Determine the (x, y) coordinate at the center of the cell enclosing the given text.  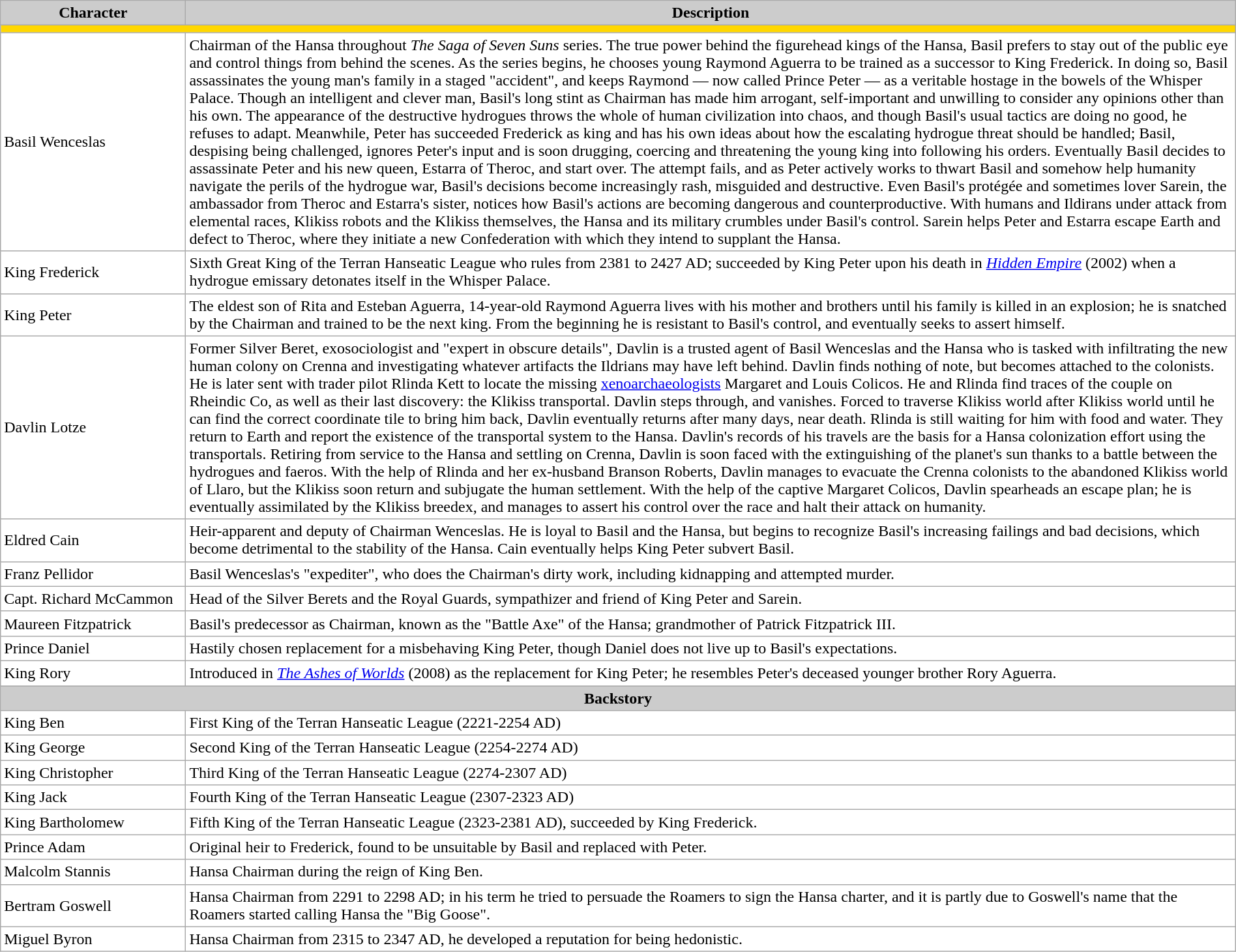
Hansa Chairman from 2315 to 2347 AD, he developed a reputation for being hedonistic. (711, 939)
First King of the Terran Hanseatic League (2221-2254 AD) (711, 723)
Capt. Richard McCammon (93, 599)
King Ben (93, 723)
King George (93, 748)
Prince Daniel (93, 648)
Description (711, 13)
Prince Adam (93, 847)
Hastily chosen replacement for a misbehaving King Peter, though Daniel does not live up to Basil's expectations. (711, 648)
Head of the Silver Berets and the Royal Guards, sympathizer and friend of King Peter and Sarein. (711, 599)
Miguel Byron (93, 939)
King Frederick (93, 273)
Second King of the Terran Hanseatic League (2254-2274 AD) (711, 748)
Hansa Chairman during the reign of King Ben. (711, 872)
Malcolm Stannis (93, 872)
Original heir to Frederick, found to be unsuitable by Basil and replaced with Peter. (711, 847)
Backstory (618, 698)
Maureen Fitzpatrick (93, 623)
Introduced in The Ashes of Worlds (2008) as the replacement for King Peter; he resembles Peter's deceased younger brother Rory Aguerra. (711, 673)
King Rory (93, 673)
Third King of the Terran Hanseatic League (2274-2307 AD) (711, 773)
Fifth King of the Terran Hanseatic League (2323-2381 AD), succeeded by King Frederick. (711, 822)
Franz Pellidor (93, 574)
Fourth King of the Terran Hanseatic League (2307-2323 AD) (711, 797)
Basil Wenceslas's "expediter", who does the Chairman's dirty work, including kidnapping and attempted murder. (711, 574)
Basil's predecessor as Chairman, known as the "Battle Axe" of the Hansa; grandmother of Patrick Fitzpatrick III. (711, 623)
Eldred Cain (93, 540)
King Christopher (93, 773)
Character (93, 13)
King Peter (93, 314)
King Jack (93, 797)
Bertram Goswell (93, 905)
Davlin Lotze (93, 428)
King Bartholomew (93, 822)
Basil Wenceslas (93, 142)
